For the text-containing cell, return its midpoint in [X, Y] coordinate format. 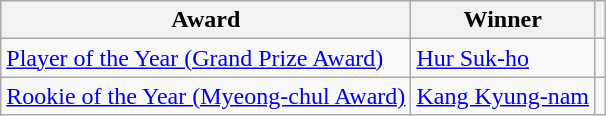
Player of the Year (Grand Prize Award) [206, 58]
Award [206, 20]
Kang Kyung-nam [503, 96]
Hur Suk-ho [503, 58]
Winner [503, 20]
Rookie of the Year (Myeong-chul Award) [206, 96]
